Scan for the cell matching the given text and deliver its (X, Y) coordinate at center. 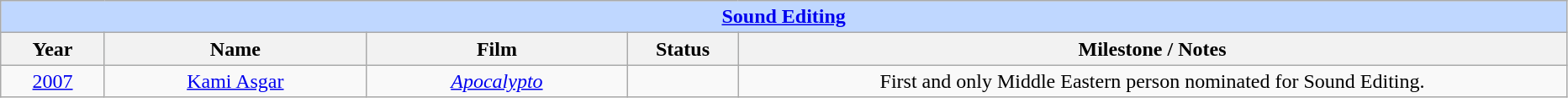
Milestone / Notes (1153, 49)
Status (683, 49)
2007 (53, 81)
Year (53, 49)
Kami Asgar (235, 81)
First and only Middle Eastern person nominated for Sound Editing. (1153, 81)
Sound Editing (784, 17)
Apocalypto (496, 81)
Film (496, 49)
Name (235, 49)
